Provide the (X, Y) coordinate of the cell's center where the given text is located.  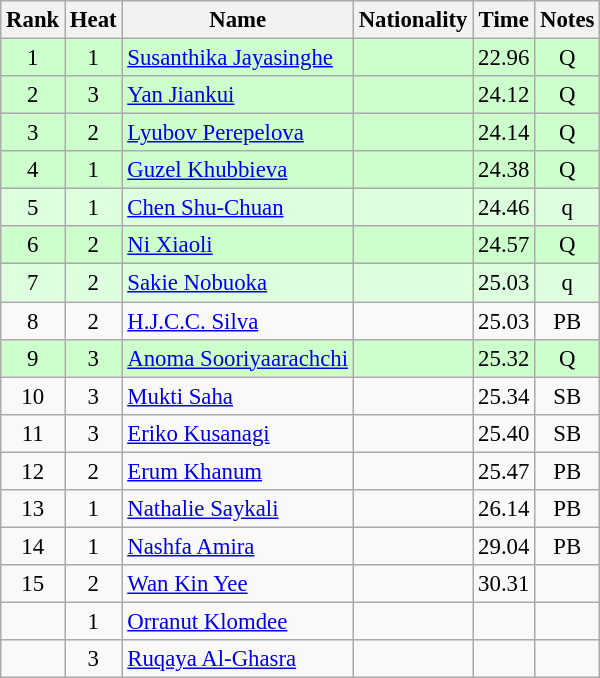
6 (33, 245)
22.96 (504, 58)
25.32 (504, 358)
13 (33, 509)
25.34 (504, 396)
Sakie Nobuoka (238, 283)
Nashfa Amira (238, 546)
Susanthika Jayasinghe (238, 58)
7 (33, 283)
H.J.C.C. Silva (238, 321)
11 (33, 433)
10 (33, 396)
Erum Khanum (238, 471)
Lyubov Perepelova (238, 133)
5 (33, 208)
14 (33, 546)
Ni Xiaoli (238, 245)
9 (33, 358)
Time (504, 20)
15 (33, 584)
29.04 (504, 546)
Rank (33, 20)
24.38 (504, 170)
24.12 (504, 95)
Nationality (412, 20)
25.40 (504, 433)
Nathalie Saykali (238, 509)
Ruqaya Al-Ghasra (238, 659)
Yan Jiankui (238, 95)
Notes (568, 20)
Chen Shu-Chuan (238, 208)
24.57 (504, 245)
Eriko Kusanagi (238, 433)
Anoma Sooriyaarachchi (238, 358)
Heat (94, 20)
Name (238, 20)
Guzel Khubbieva (238, 170)
12 (33, 471)
4 (33, 170)
Orranut Klomdee (238, 621)
26.14 (504, 509)
30.31 (504, 584)
8 (33, 321)
25.47 (504, 471)
24.14 (504, 133)
Wan Kin Yee (238, 584)
Mukti Saha (238, 396)
24.46 (504, 208)
